Extract the [x, y] coordinate from the center of the cell holding the provided text.  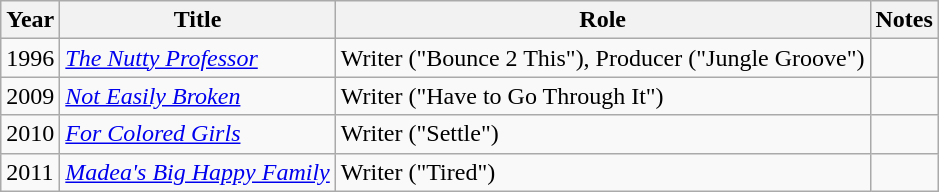
Writer ("Settle") [602, 134]
Writer ("Bounce 2 This"), Producer ("Jungle Groove") [602, 58]
Writer ("Have to Go Through It") [602, 96]
The Nutty Professor [198, 58]
Madea's Big Happy Family [198, 172]
Year [30, 20]
2010 [30, 134]
Title [198, 20]
Notes [904, 20]
Writer ("Tired") [602, 172]
For Colored Girls [198, 134]
1996 [30, 58]
Role [602, 20]
Not Easily Broken [198, 96]
2011 [30, 172]
2009 [30, 96]
